Return [X, Y] of the center of cell containing provided text 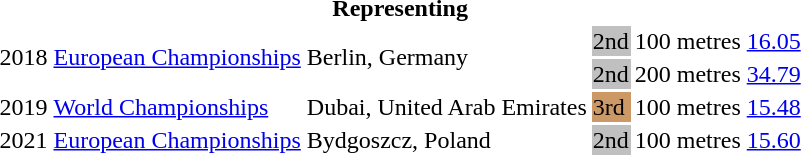
3rd [610, 107]
200 metres [688, 74]
World Championships [177, 107]
Berlin, Germany [446, 58]
Dubai, United Arab Emirates [446, 107]
Bydgoszcz, Poland [446, 140]
